Detect which cell encompasses the target text, then output its (X, Y) center coordinate. 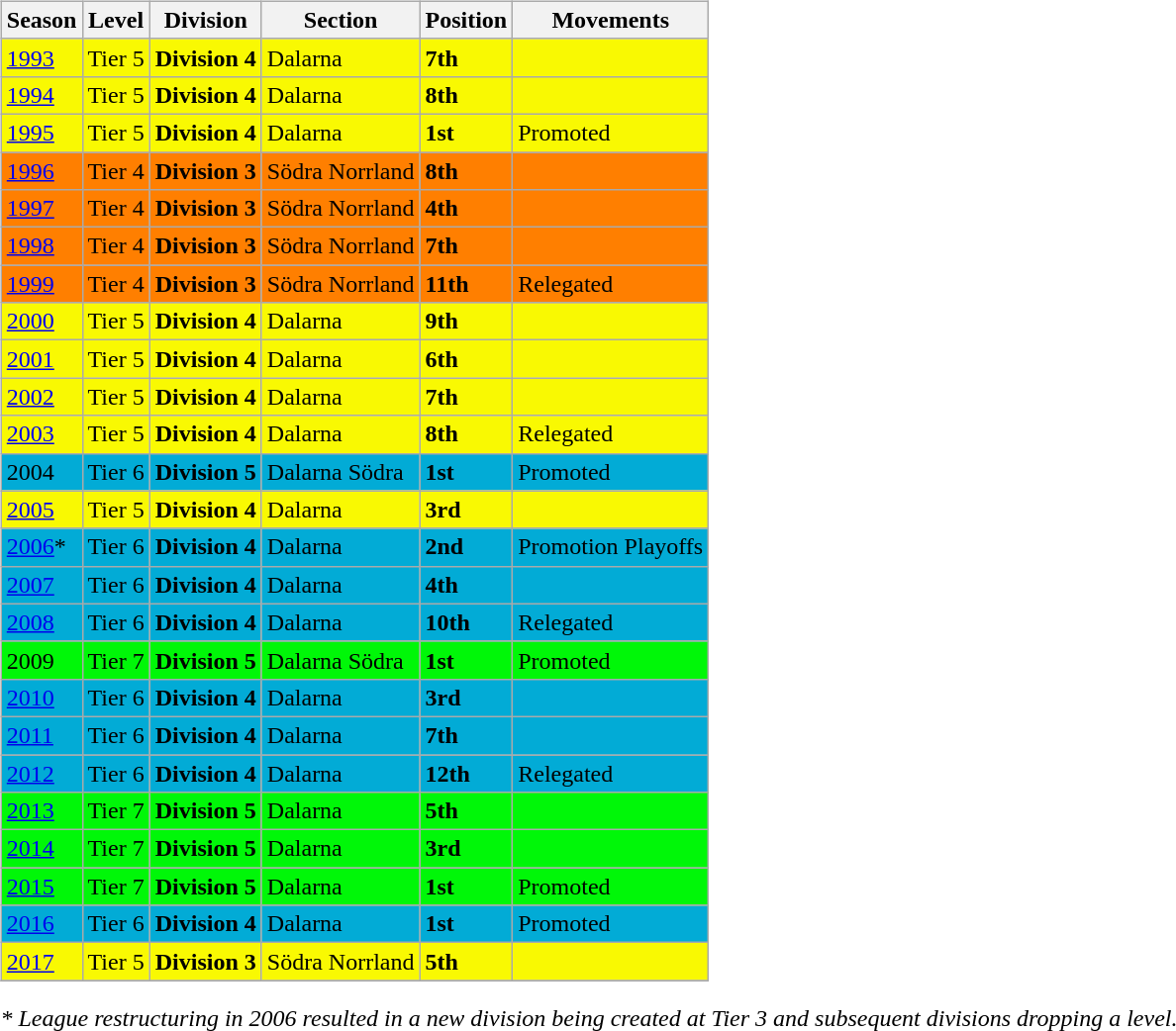
2010 (42, 698)
Movements (611, 20)
Level (116, 20)
2014 (42, 849)
2007 (42, 585)
2001 (42, 359)
2006* (42, 547)
2003 (42, 434)
2nd (466, 547)
11th (466, 284)
9th (466, 322)
Section (341, 20)
2009 (42, 660)
Division (206, 20)
2016 (42, 924)
2005 (42, 510)
2015 (42, 887)
10th (466, 622)
2000 (42, 322)
2008 (42, 622)
2002 (42, 397)
2011 (42, 735)
1996 (42, 171)
1998 (42, 246)
1997 (42, 209)
1999 (42, 284)
2012 (42, 773)
1995 (42, 133)
6th (466, 359)
2017 (42, 962)
1993 (42, 57)
12th (466, 773)
Position (466, 20)
Promotion Playoffs (611, 547)
2004 (42, 472)
1994 (42, 95)
2013 (42, 811)
Season (42, 20)
